Locate the cell with the specified text and output its [x, y] center coordinate. 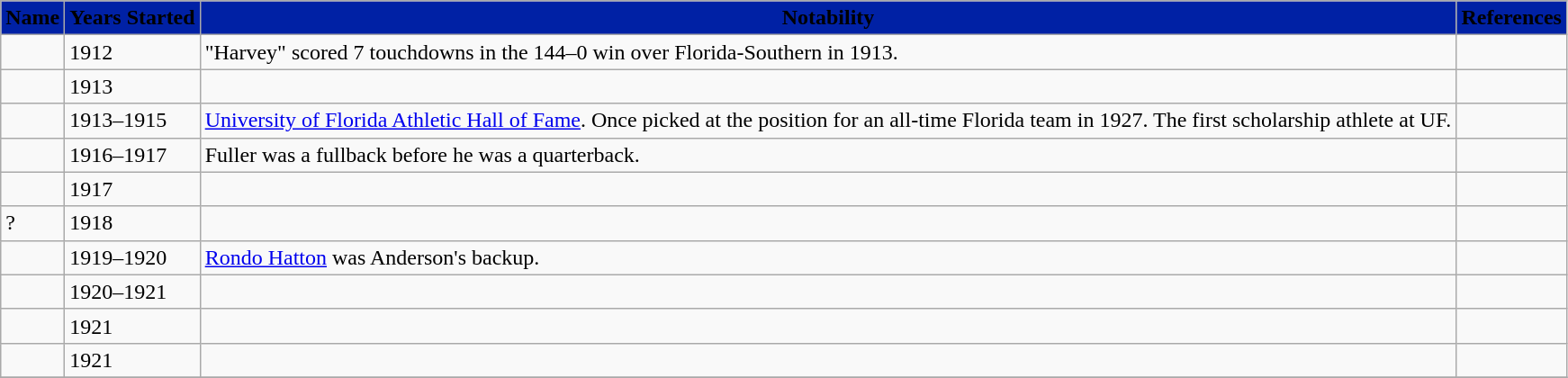
Fuller was a fullback before he was a quarterback. [828, 155]
1919–1920 [132, 257]
1920–1921 [132, 292]
1913–1915 [132, 121]
1918 [132, 223]
? [32, 223]
Rondo Hatton was Anderson's backup. [828, 257]
1912 [132, 52]
Notability [828, 18]
1913 [132, 86]
1916–1917 [132, 155]
Years Started [132, 18]
1917 [132, 189]
References [1512, 18]
University of Florida Athletic Hall of Fame. Once picked at the position for an all-time Florida team in 1927. The first scholarship athlete at UF. [828, 121]
"Harvey" scored 7 touchdowns in the 144–0 win over Florida-Southern in 1913. [828, 52]
Name [32, 18]
